Scan for the cell matching the given text and deliver its (x, y) coordinate at center. 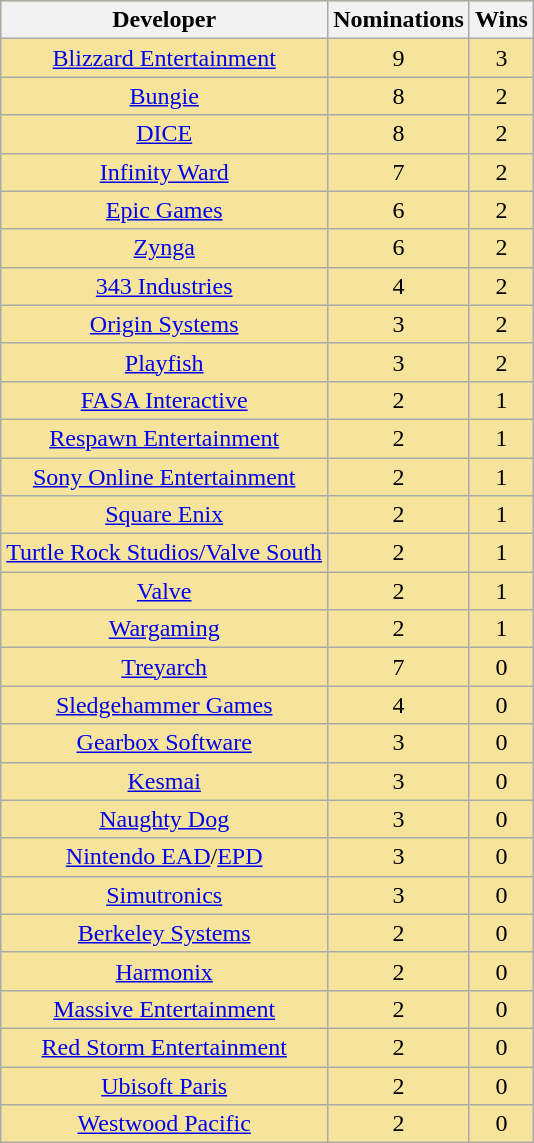
Berkeley Systems (164, 933)
Wargaming (164, 629)
Origin Systems (164, 324)
Zynga (164, 248)
Valve (164, 591)
Simutronics (164, 895)
Bungie (164, 96)
Naughty Dog (164, 819)
Wins (501, 20)
Square Enix (164, 515)
FASA Interactive (164, 400)
Nintendo EAD/EPD (164, 857)
Harmonix (164, 971)
Respawn Entertainment (164, 438)
Sony Online Entertainment (164, 477)
9 (399, 58)
DICE (164, 134)
Epic Games (164, 210)
Blizzard Entertainment (164, 58)
343 Industries (164, 286)
Westwood Pacific (164, 1124)
Playfish (164, 362)
Sledgehammer Games (164, 705)
Red Storm Entertainment (164, 1047)
Kesmai (164, 781)
Infinity Ward (164, 172)
Nominations (399, 20)
Treyarch (164, 667)
Ubisoft Paris (164, 1085)
Massive Entertainment (164, 1009)
Turtle Rock Studios/Valve South (164, 553)
Gearbox Software (164, 743)
Developer (164, 20)
